From the cell containing the given text, extract its center point as (x, y) coordinate. 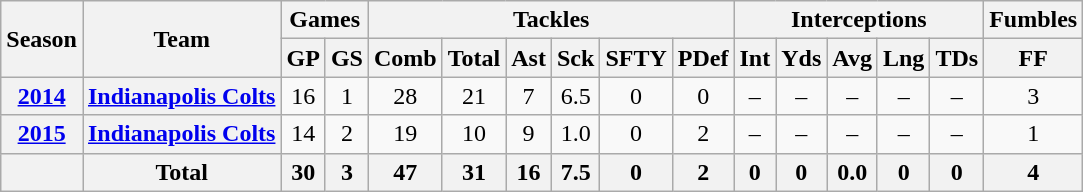
Fumbles (1034, 20)
Avg (852, 58)
47 (405, 172)
10 (474, 134)
9 (529, 134)
Int (755, 58)
7 (529, 96)
Lng (903, 58)
2015 (42, 134)
2014 (42, 96)
Comb (405, 58)
Season (42, 39)
7.5 (575, 172)
GS (346, 58)
Team (181, 39)
Games (324, 20)
GP (303, 58)
4 (1034, 172)
Interceptions (859, 20)
28 (405, 96)
FF (1034, 58)
PDef (703, 58)
SFTY (636, 58)
Tackles (551, 20)
0.0 (852, 172)
Yds (802, 58)
19 (405, 134)
21 (474, 96)
30 (303, 172)
TDs (957, 58)
31 (474, 172)
Ast (529, 58)
6.5 (575, 96)
14 (303, 134)
1.0 (575, 134)
Sck (575, 58)
